Provide the (x, y) coordinate of the cell's center where the given text is located.  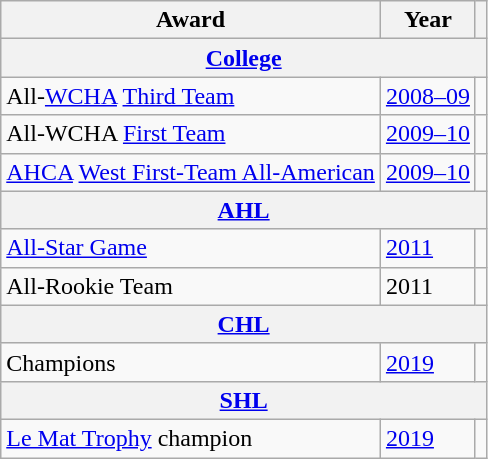
Year (428, 20)
2008–09 (428, 96)
Award (191, 20)
All-Rookie Team (191, 286)
All-WCHA Third Team (191, 96)
Le Mat Trophy champion (191, 438)
Champions (191, 362)
College (244, 58)
All-WCHA First Team (191, 134)
AHCA West First-Team All-American (191, 172)
AHL (244, 210)
All-Star Game (191, 248)
CHL (244, 324)
SHL (244, 400)
